Scan for the cell matching the given text and deliver its (X, Y) coordinate at center. 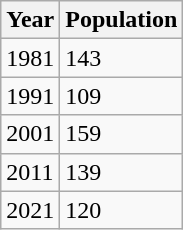
1981 (30, 58)
109 (122, 96)
143 (122, 58)
120 (122, 210)
Year (30, 20)
2021 (30, 210)
2001 (30, 134)
2011 (30, 172)
139 (122, 172)
159 (122, 134)
1991 (30, 96)
Population (122, 20)
